Identify which cell holds the provided text, then report its [X, Y] central coordinate. 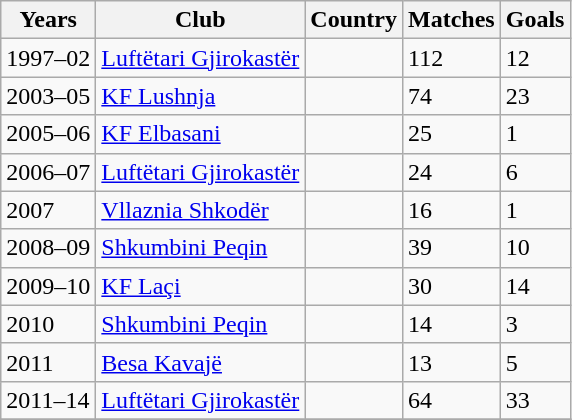
Club [200, 20]
KF Elbasani [200, 134]
2009–10 [48, 286]
6 [535, 172]
KF Lushnja [200, 96]
16 [452, 210]
2003–05 [48, 96]
Years [48, 20]
Country [354, 20]
3 [535, 324]
10 [535, 248]
23 [535, 96]
24 [452, 172]
1997–02 [48, 58]
33 [535, 400]
30 [452, 286]
Goals [535, 20]
2007 [48, 210]
2011–14 [48, 400]
13 [452, 362]
112 [452, 58]
Vllaznia Shkodër [200, 210]
Matches [452, 20]
39 [452, 248]
KF Laçi [200, 286]
2010 [48, 324]
64 [452, 400]
2011 [48, 362]
12 [535, 58]
2008–09 [48, 248]
2005–06 [48, 134]
2006–07 [48, 172]
74 [452, 96]
25 [452, 134]
5 [535, 362]
Besa Kavajë [200, 362]
